Output the (X, Y) coordinate of the center of the cell containing the given text.  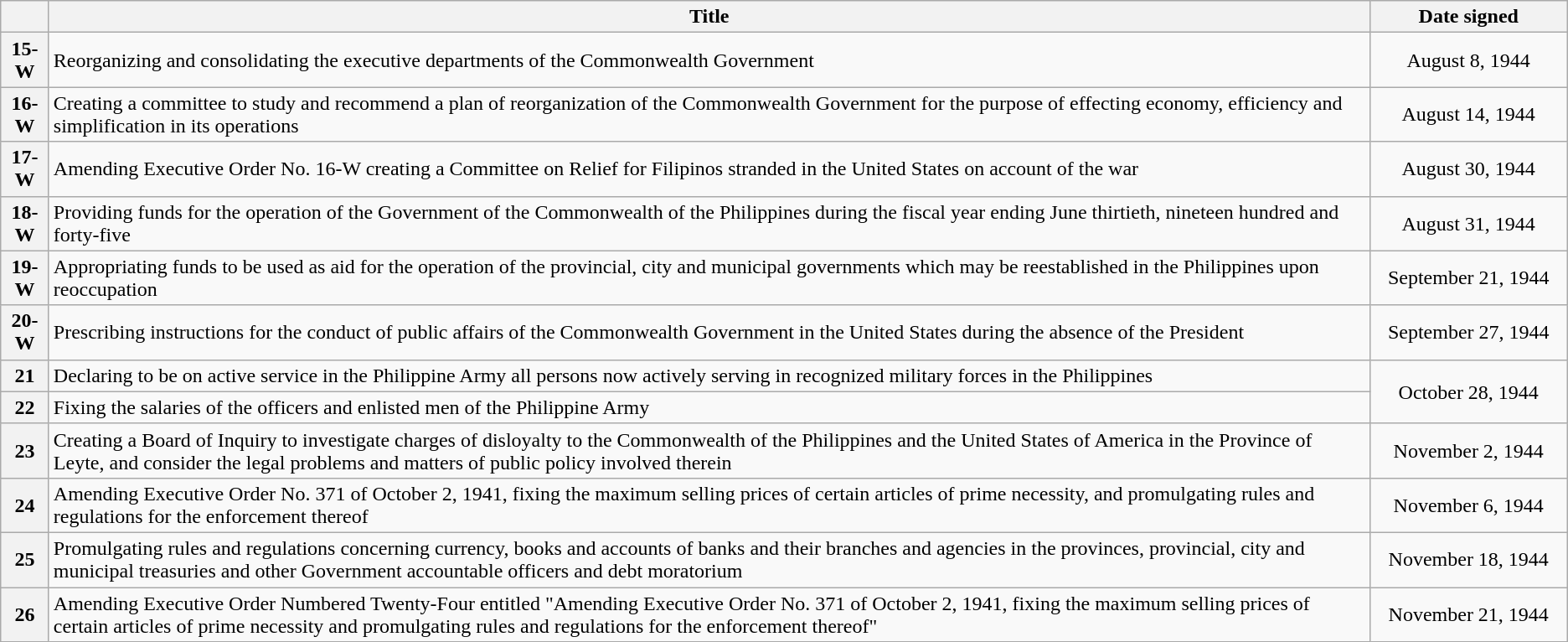
20-W (25, 332)
18-W (25, 223)
September 27, 1944 (1468, 332)
21 (25, 375)
November 2, 1944 (1468, 451)
October 28, 1944 (1468, 391)
August 14, 1944 (1468, 114)
Title (709, 17)
Date signed (1468, 17)
15-W (25, 60)
Prescribing instructions for the conduct of public affairs of the Commonwealth Government in the United States during the absence of the President (709, 332)
16-W (25, 114)
August 31, 1944 (1468, 223)
22 (25, 407)
24 (25, 505)
26 (25, 614)
23 (25, 451)
Declaring to be on active service in the Philippine Army all persons now actively serving in recognized military forces in the Philippines (709, 375)
August 8, 1944 (1468, 60)
Amending Executive Order No. 16-W creating a Committee on Relief for Filipinos stranded in the United States on account of the war (709, 169)
August 30, 1944 (1468, 169)
19-W (25, 278)
Reorganizing and consolidating the executive departments of the Commonwealth Government (709, 60)
November 21, 1944 (1468, 614)
Fixing the salaries of the officers and enlisted men of the Philippine Army (709, 407)
September 21, 1944 (1468, 278)
November 6, 1944 (1468, 505)
17-W (25, 169)
November 18, 1944 (1468, 560)
25 (25, 560)
